Return [X, Y] of the center of cell containing provided text 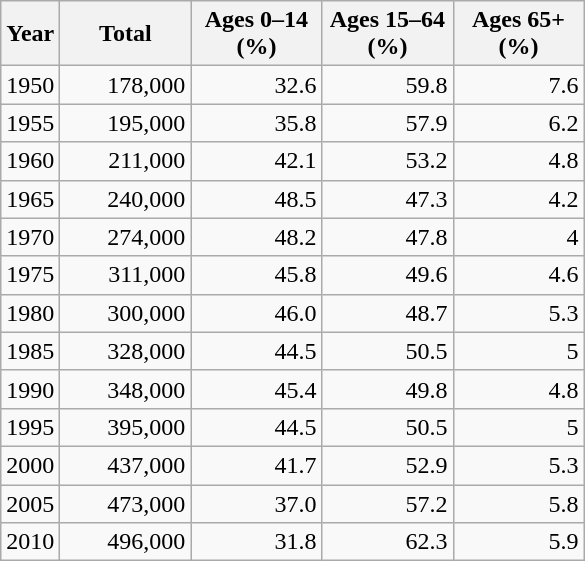
1990 [30, 389]
1985 [30, 351]
Year [30, 34]
2005 [30, 503]
32.6 [256, 85]
46.0 [256, 313]
Ages 65+ (%) [518, 34]
274,000 [126, 237]
1975 [30, 275]
62.3 [388, 542]
195,000 [126, 123]
Ages 0–14 (%) [256, 34]
211,000 [126, 161]
7.6 [518, 85]
53.2 [388, 161]
240,000 [126, 199]
1980 [30, 313]
49.6 [388, 275]
5.9 [518, 542]
37.0 [256, 503]
4 [518, 237]
348,000 [126, 389]
1965 [30, 199]
1950 [30, 85]
300,000 [126, 313]
6.2 [518, 123]
48.5 [256, 199]
Total [126, 34]
57.2 [388, 503]
45.4 [256, 389]
1955 [30, 123]
1995 [30, 427]
31.8 [256, 542]
2010 [30, 542]
35.8 [256, 123]
473,000 [126, 503]
42.1 [256, 161]
49.8 [388, 389]
52.9 [388, 465]
48.7 [388, 313]
5.8 [518, 503]
45.8 [256, 275]
59.8 [388, 85]
Ages 15–64 (%) [388, 34]
48.2 [256, 237]
57.9 [388, 123]
47.3 [388, 199]
2000 [30, 465]
328,000 [126, 351]
4.6 [518, 275]
1970 [30, 237]
1960 [30, 161]
395,000 [126, 427]
496,000 [126, 542]
437,000 [126, 465]
4.2 [518, 199]
178,000 [126, 85]
311,000 [126, 275]
47.8 [388, 237]
41.7 [256, 465]
